Extract the [x, y] coordinate from the center of the cell holding the provided text.  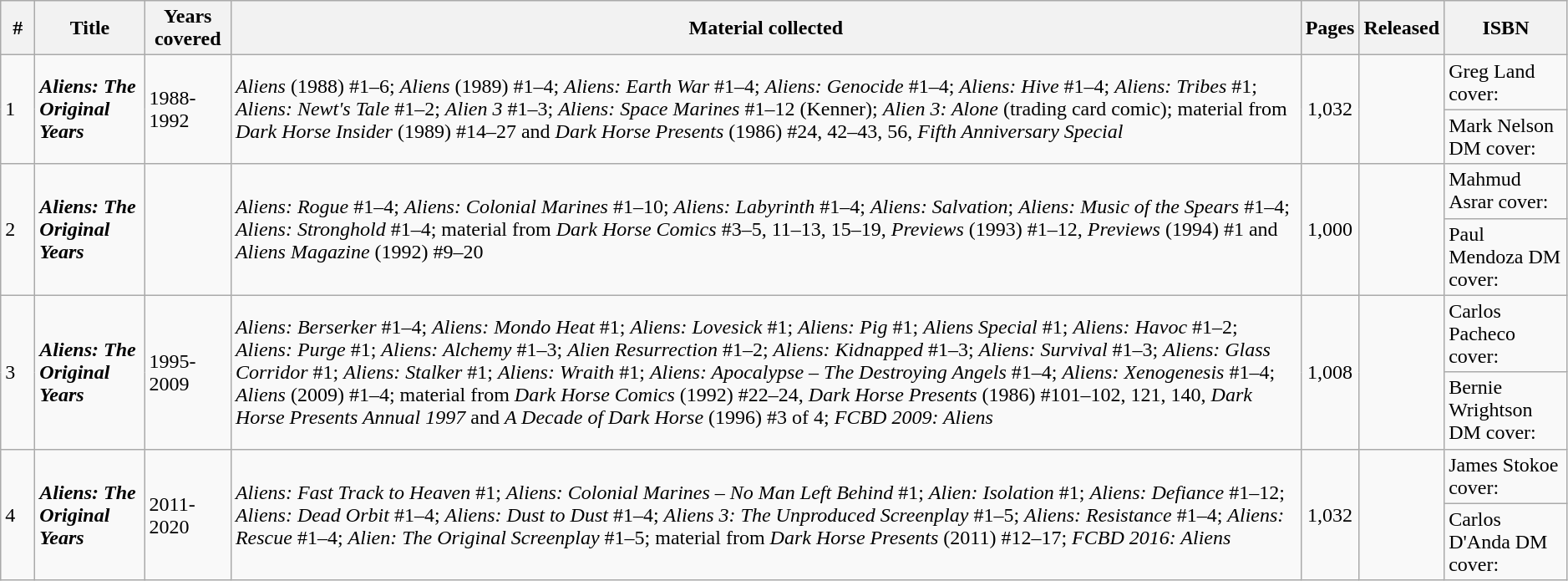
Carlos D'Anda DM cover: [1506, 542]
ISBN [1506, 28]
4 [18, 515]
# [18, 28]
1 [18, 110]
Carlos Pacheco cover: [1506, 334]
Mark Nelson DM cover: [1506, 137]
1988-1992 [187, 110]
Years covered [187, 28]
3 [18, 372]
Material collected [765, 28]
James Stokoe cover: [1506, 477]
Mahmud Asrar cover: [1506, 191]
2011-2020 [187, 515]
Bernie Wrightson DM cover: [1506, 410]
Greg Land cover: [1506, 82]
1,008 [1330, 372]
Released [1402, 28]
1995-2009 [187, 372]
2 [18, 229]
Title [90, 28]
Pages [1330, 28]
Paul Mendoza DM cover: [1506, 257]
1,000 [1330, 229]
